Locate the cell with the specified text and output its (X, Y) center coordinate. 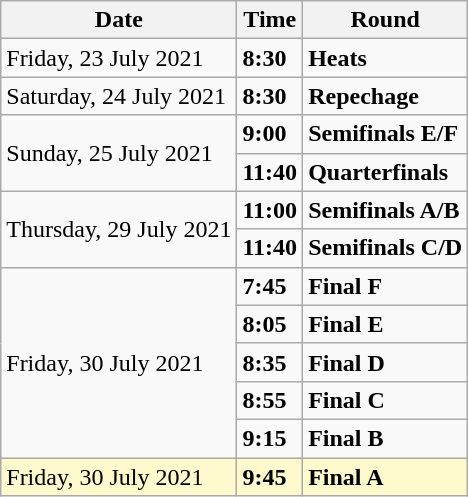
Sunday, 25 July 2021 (119, 153)
Quarterfinals (386, 172)
Time (270, 20)
8:35 (270, 362)
8:05 (270, 324)
Date (119, 20)
Saturday, 24 July 2021 (119, 96)
Final E (386, 324)
Round (386, 20)
11:00 (270, 210)
Semifinals E/F (386, 134)
Semifinals A/B (386, 210)
9:15 (270, 438)
8:55 (270, 400)
Final D (386, 362)
Heats (386, 58)
9:45 (270, 477)
Final B (386, 438)
Friday, 23 July 2021 (119, 58)
Repechage (386, 96)
Thursday, 29 July 2021 (119, 229)
9:00 (270, 134)
7:45 (270, 286)
Final A (386, 477)
Final C (386, 400)
Final F (386, 286)
Semifinals C/D (386, 248)
